Detect which cell encompasses the target text, then output its (X, Y) center coordinate. 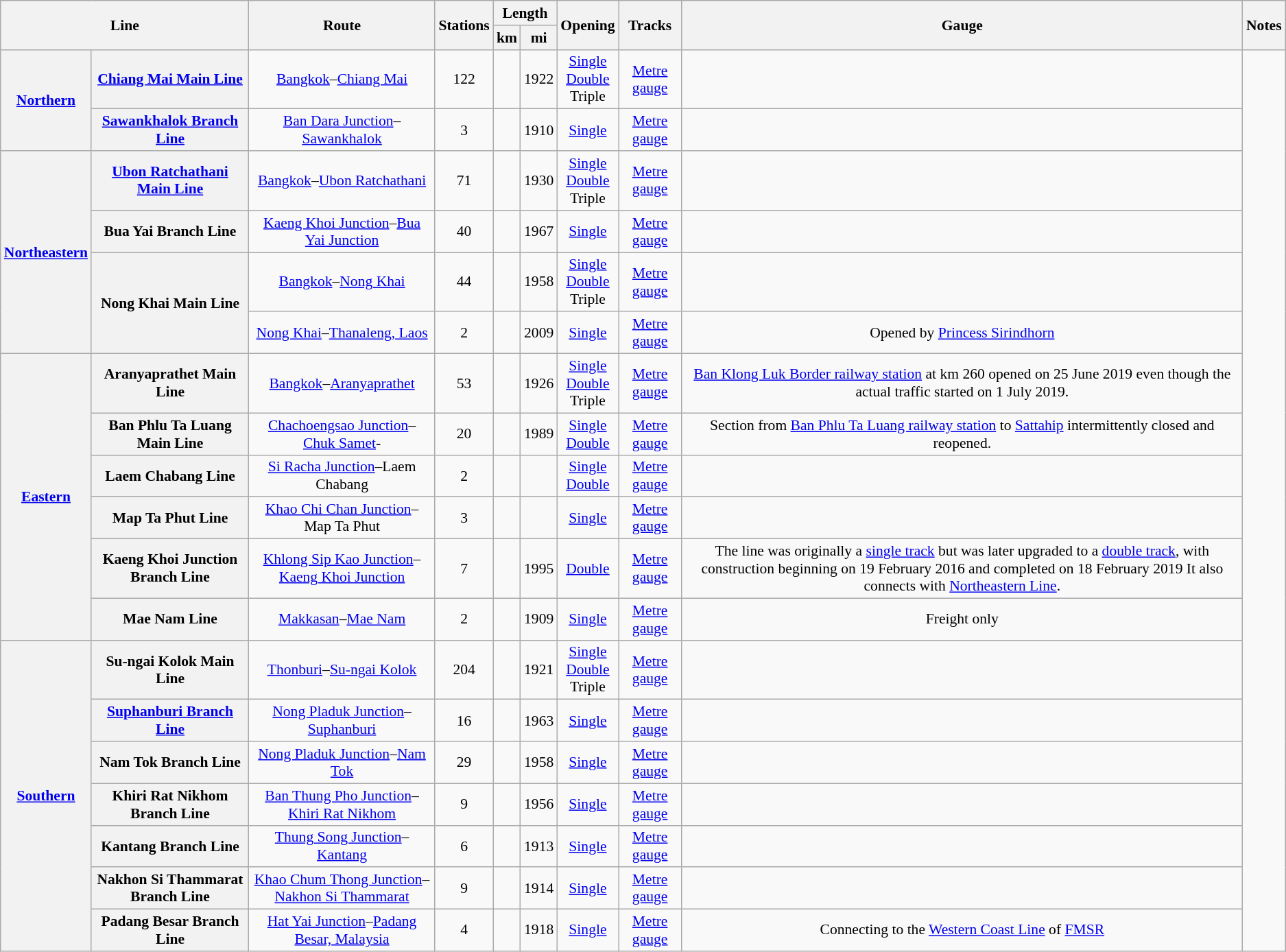
Gauge (962, 25)
20 (464, 433)
Chachoengsao Junction–Chuk Samet- (342, 433)
Bangkok–Aranyaprathet (342, 384)
Bangkok–Nong Khai (342, 283)
7 (464, 569)
204 (464, 669)
1914 (539, 889)
Khlong Sip Kao Junction–Kaeng Khoi Junction (342, 569)
Kaeng Khoi Junction–Bua Yai Junction (342, 232)
Ban Klong Luk Border railway station at km 260 opened on 25 June 2019 even though the actual traffic started on 1 July 2019. (962, 384)
1926 (539, 384)
Khao Chi Chan Junction–Map Ta Phut (342, 519)
Padang Besar Branch Line (170, 930)
16 (464, 720)
Ubon Ratchathani Main Line (170, 181)
Northern (46, 100)
Sawankhalok Branch Line (170, 130)
Tracks (650, 25)
Nam Tok Branch Line (170, 763)
122 (464, 80)
Nong Khai Main Line (170, 303)
Thonburi–Su-ngai Kolok (342, 669)
Khao Chum Thong Junction–Nakhon Si Thammarat (342, 889)
Opening (587, 25)
Nong Khai–Thanaleng, Laos (342, 333)
1995 (539, 569)
Ban Phlu Ta Luang Main Line (170, 433)
2009 (539, 333)
Kaeng Khoi Junction Branch Line (170, 569)
Si Racha Junction–Laem Chabang (342, 476)
1918 (539, 930)
44 (464, 283)
Northeastern (46, 252)
Mae Nam Line (170, 619)
km (507, 38)
Ban Dara Junction–Sawankhalok (342, 130)
Bua Yai Branch Line (170, 232)
71 (464, 181)
4 (464, 930)
Southern (46, 796)
Notes (1264, 25)
Suphanburi Branch Line (170, 720)
Hat Yai Junction–Padang Besar, Malaysia (342, 930)
1956 (539, 804)
Bangkok–Ubon Ratchathani (342, 181)
Freight only (962, 619)
Opened by Princess Sirindhorn (962, 333)
Nakhon Si Thammarat Branch Line (170, 889)
Stations (464, 25)
1922 (539, 80)
1921 (539, 669)
Su-ngai Kolok Main Line (170, 669)
Double (587, 569)
Thung Song Junction–Kantang (342, 846)
Route (342, 25)
Nong Pladuk Junction–Nam Tok (342, 763)
Connecting to the Western Coast Line of FMSR (962, 930)
1910 (539, 130)
Line (125, 25)
40 (464, 232)
6 (464, 846)
mi (539, 38)
1967 (539, 232)
1913 (539, 846)
Chiang Mai Main Line (170, 80)
Khiri Rat Nikhom Branch Line (170, 804)
29 (464, 763)
Kantang Branch Line (170, 846)
1930 (539, 181)
1909 (539, 619)
Eastern (46, 497)
Length (525, 13)
53 (464, 384)
Ban Thung Pho Junction–Khiri Rat Nikhom (342, 804)
Aranyaprathet Main Line (170, 384)
Section from Ban Phlu Ta Luang railway station to Sattahip intermittently closed and reopened. (962, 433)
Bangkok–Chiang Mai (342, 80)
Nong Pladuk Junction–Suphanburi (342, 720)
1963 (539, 720)
Map Ta Phut Line (170, 519)
Makkasan–Mae Nam (342, 619)
1989 (539, 433)
Laem Chabang Line (170, 476)
